Detect which cell encompasses the target text, then output its (X, Y) center coordinate. 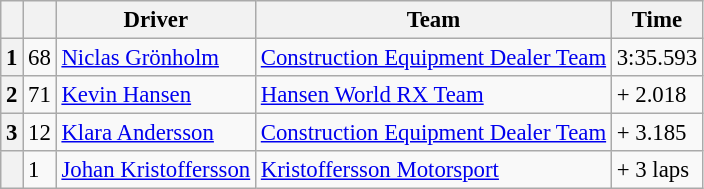
68 (40, 58)
Hansen World RX Team (433, 95)
+ 2.018 (656, 95)
Kristoffersson Motorsport (433, 170)
Driver (156, 20)
71 (40, 95)
Niclas Grönholm (156, 58)
+ 3.185 (656, 133)
3 (12, 133)
Team (433, 20)
12 (40, 133)
Klara Andersson (156, 133)
Johan Kristoffersson (156, 170)
Kevin Hansen (156, 95)
3:35.593 (656, 58)
Time (656, 20)
+ 3 laps (656, 170)
2 (12, 95)
